Pinpoint the cell where the given text exists, returning its [x, y] midpoint coordinate. 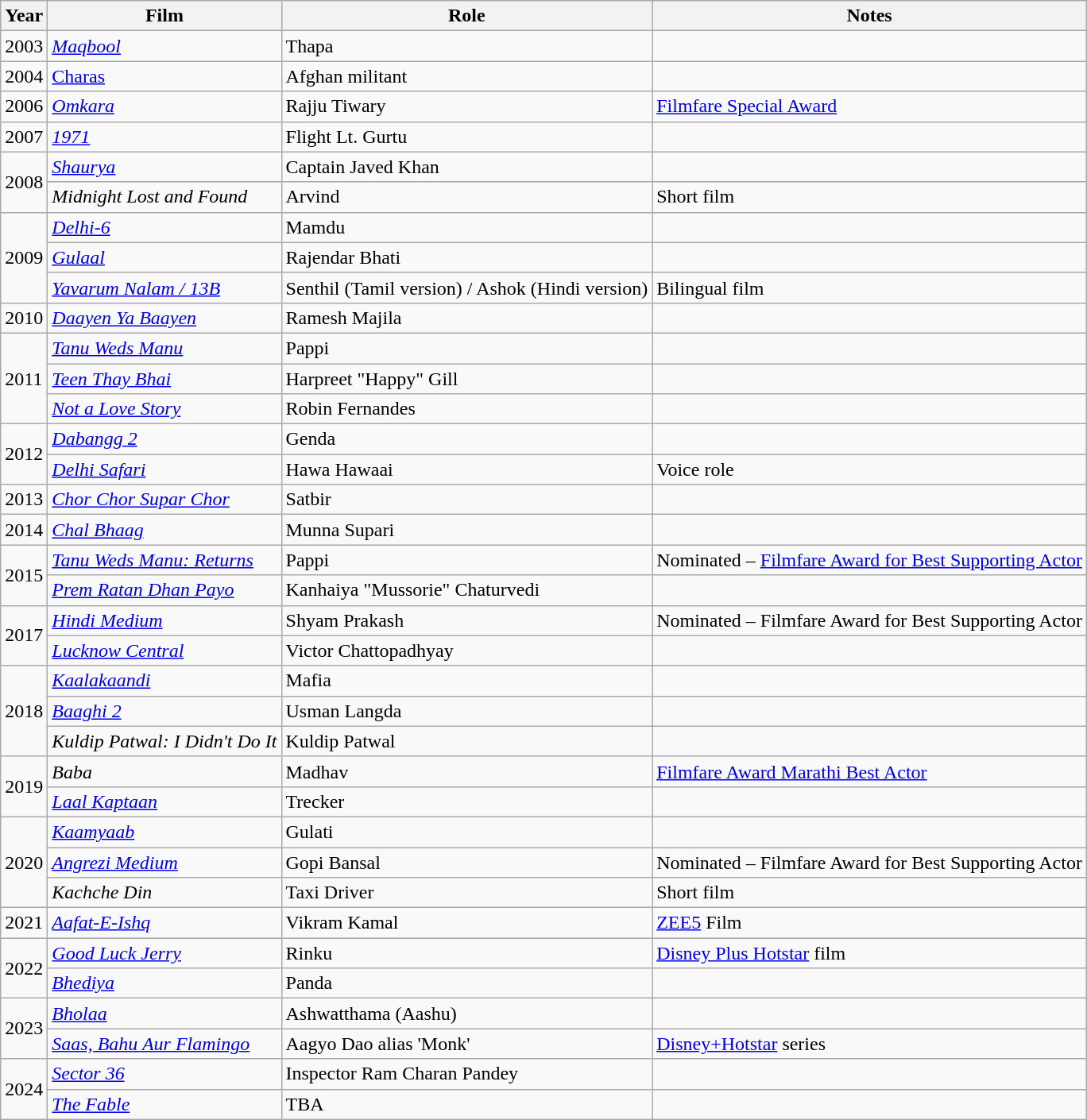
Hindi Medium [164, 620]
Munna Supari [467, 530]
Filmfare Award Marathi Best Actor [869, 771]
Taxi Driver [467, 893]
Sector 36 [164, 1074]
Role [467, 16]
Voice role [869, 469]
The Fable [164, 1104]
Bholaa [164, 1014]
Tanu Weds Manu: Returns [164, 560]
Panda [467, 983]
Baaghi 2 [164, 711]
Film [164, 16]
Kaamyaab [164, 832]
Inspector Ram Charan Pandey [467, 1074]
Vikram Kamal [467, 923]
Rajendar Bhati [467, 257]
2007 [24, 137]
2012 [24, 454]
2011 [24, 378]
Omkara [164, 106]
Prem Ratan Dhan Payo [164, 590]
Gopi Bansal [467, 862]
Tanu Weds Manu [164, 348]
2021 [24, 923]
2024 [24, 1089]
Trecker [467, 801]
Angrezi Medium [164, 862]
Usman Langda [467, 711]
Thapa [467, 46]
Not a Love Story [164, 409]
Rajju Tiwary [467, 106]
Bhediya [164, 983]
Disney+Hotstar series [869, 1044]
Baba [164, 771]
2014 [24, 530]
Mafia [467, 681]
Kanhaiya "Mussorie" Chaturvedi [467, 590]
2020 [24, 862]
2018 [24, 711]
Flight Lt. Gurtu [467, 137]
Disney Plus Hotstar film [869, 953]
2013 [24, 500]
Filmfare Special Award [869, 106]
2019 [24, 786]
Charas [164, 76]
Delhi Safari [164, 469]
Dabangg 2 [164, 439]
Gulati [467, 832]
Teen Thay Bhai [164, 379]
Robin Fernandes [467, 409]
Bilingual film [869, 288]
Captain Javed Khan [467, 167]
2008 [24, 182]
Victor Chattopadhyay [467, 651]
Kuldip Patwal: I Didn't Do It [164, 741]
Arvind [467, 197]
Maqbool [164, 46]
Hawa Hawaai [467, 469]
Year [24, 16]
Harpreet "Happy" Gill [467, 379]
Good Luck Jerry [164, 953]
Genda [467, 439]
TBA [467, 1104]
Saas, Bahu Aur Flamingo [164, 1044]
2015 [24, 575]
2017 [24, 635]
Satbir [467, 500]
Kaalakaandi [164, 681]
Notes [869, 16]
Shyam Prakash [467, 620]
Lucknow Central [164, 651]
Mamdu [467, 227]
Delhi-6 [164, 227]
Kachche Din [164, 893]
Kuldip Patwal [467, 741]
Aafat-E-Ishq [164, 923]
Ashwatthama (Aashu) [467, 1014]
Rinku [467, 953]
2006 [24, 106]
Midnight Lost and Found [164, 197]
Shaurya [164, 167]
ZEE5 Film [869, 923]
Gulaal [164, 257]
2022 [24, 968]
Laal Kaptaan [164, 801]
2023 [24, 1029]
Madhav [467, 771]
Aagyo Dao alias 'Monk' [467, 1044]
2009 [24, 257]
Ramesh Majila [467, 318]
2004 [24, 76]
2003 [24, 46]
Daayen Ya Baayen [164, 318]
Afghan militant [467, 76]
Chor Chor Supar Chor [164, 500]
2010 [24, 318]
Senthil (Tamil version) / Ashok (Hindi version) [467, 288]
Chal Bhaag [164, 530]
1971 [164, 137]
Yavarum Nalam / 13B [164, 288]
